Capture the cell that displays the provided text and extract its [x, y] central coordinate. 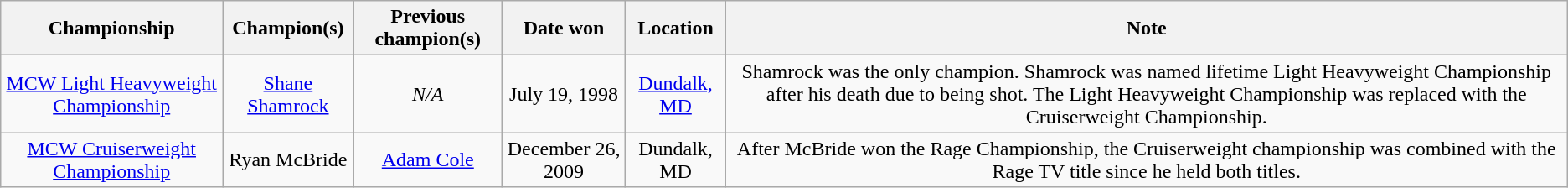
Note [1146, 29]
MCW Cruiserweight Championship [112, 159]
After McBride won the Rage Championship, the Cruiserweight championship was combined with the Rage TV title since he held both titles. [1146, 159]
N/A [427, 94]
Shane Shamrock [288, 94]
December 26, 2009 [563, 159]
July 19, 1998 [563, 94]
Adam Cole [427, 159]
Champion(s) [288, 29]
MCW Light Heavyweight Championship [112, 94]
Previous champion(s) [427, 29]
Championship [112, 29]
Location [676, 29]
Ryan McBride [288, 159]
Date won [563, 29]
